Determine the [x, y] coordinate at the center of the cell enclosing the given text.  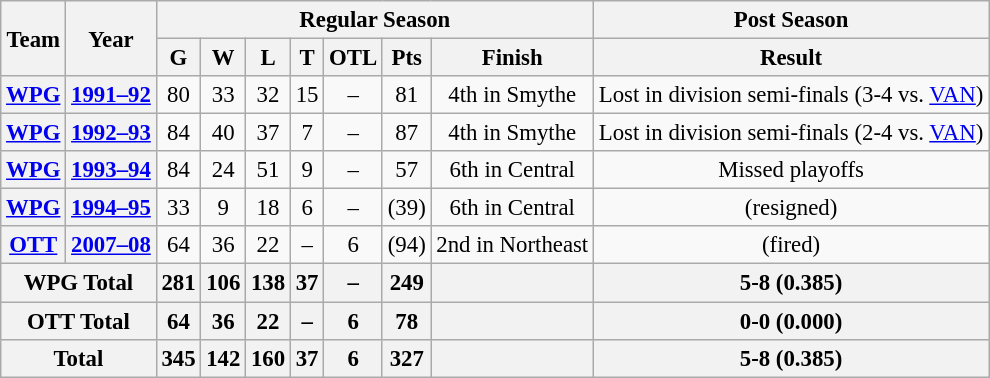
L [268, 58]
Pts [406, 58]
80 [178, 95]
160 [268, 358]
142 [224, 358]
0-0 (0.000) [790, 321]
Missed playoffs [790, 170]
138 [268, 283]
15 [306, 95]
249 [406, 283]
(39) [406, 208]
1993–94 [111, 170]
G [178, 58]
OTL [354, 58]
18 [268, 208]
Lost in division semi-finals (3-4 vs. VAN) [790, 95]
1994–95 [111, 208]
24 [224, 170]
327 [406, 358]
57 [406, 170]
Result [790, 58]
(94) [406, 245]
2nd in Northeast [512, 245]
Post Season [790, 20]
Regular Season [374, 20]
OTT [34, 245]
WPG Total [78, 283]
Total [78, 358]
2007–08 [111, 245]
81 [406, 95]
345 [178, 358]
T [306, 58]
Team [34, 38]
78 [406, 321]
87 [406, 133]
(fired) [790, 245]
51 [268, 170]
(resigned) [790, 208]
106 [224, 283]
Finish [512, 58]
32 [268, 95]
7 [306, 133]
1992–93 [111, 133]
40 [224, 133]
OTT Total [78, 321]
W [224, 58]
281 [178, 283]
1991–92 [111, 95]
Lost in division semi-finals (2-4 vs. VAN) [790, 133]
Year [111, 38]
